Return the [X, Y] coordinate for the center point of the cell that contains the specified text.  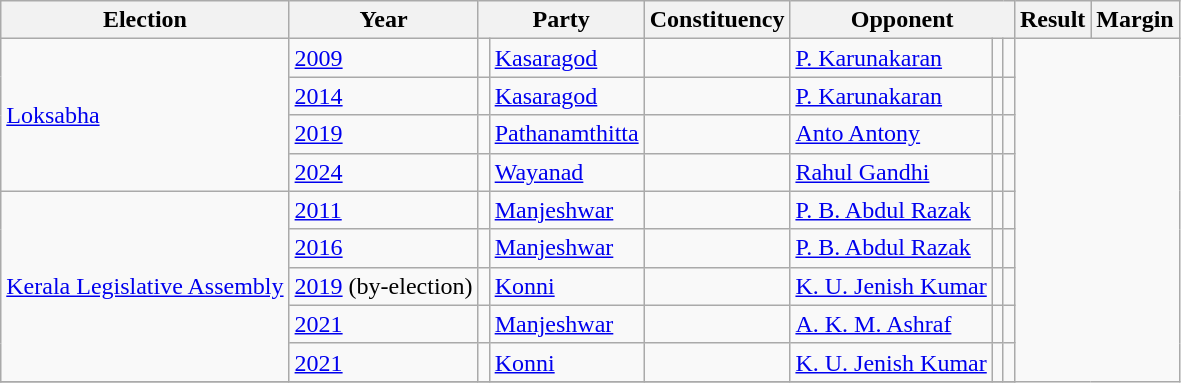
Anto Antony [891, 134]
Loksabha [145, 115]
2024 [384, 172]
Constituency [717, 20]
2016 [384, 248]
Kerala Legislative Assembly [145, 286]
Election [145, 20]
Pathanamthitta [566, 134]
2009 [384, 58]
2014 [384, 96]
Result [1052, 20]
Year [384, 20]
Opponent [902, 20]
Party [561, 20]
2011 [384, 210]
Wayanad [566, 172]
Margin [1135, 20]
2019 (by-election) [384, 286]
2019 [384, 134]
A. K. M. Ashraf [891, 324]
Rahul Gandhi [891, 172]
